Determine the [x, y] coordinate at the center of the cell enclosing the given text.  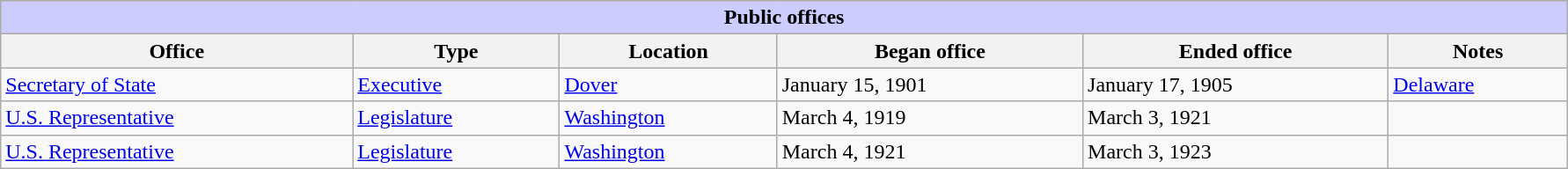
Executive [456, 84]
Ended office [1235, 51]
Notes [1478, 51]
March 3, 1923 [1235, 151]
Dover [669, 84]
Type [456, 51]
Secretary of State [177, 84]
March 4, 1921 [929, 151]
Location [669, 51]
Began office [929, 51]
Office [177, 51]
March 4, 1919 [929, 118]
March 3, 1921 [1235, 118]
Public offices [785, 18]
Delaware [1478, 84]
January 17, 1905 [1235, 84]
January 15, 1901 [929, 84]
